Pinpoint the cell where the given text exists, returning its (x, y) midpoint coordinate. 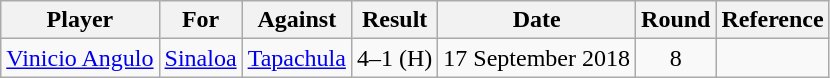
Player (80, 20)
Result (394, 20)
Vinicio Angulo (80, 58)
Sinaloa (200, 58)
17 September 2018 (537, 58)
Against (296, 20)
Round (676, 20)
Reference (772, 20)
4–1 (H) (394, 58)
Tapachula (296, 58)
8 (676, 58)
For (200, 20)
Date (537, 20)
